Find where the given text appears and provide that cell's center as (X, Y) coordinate. 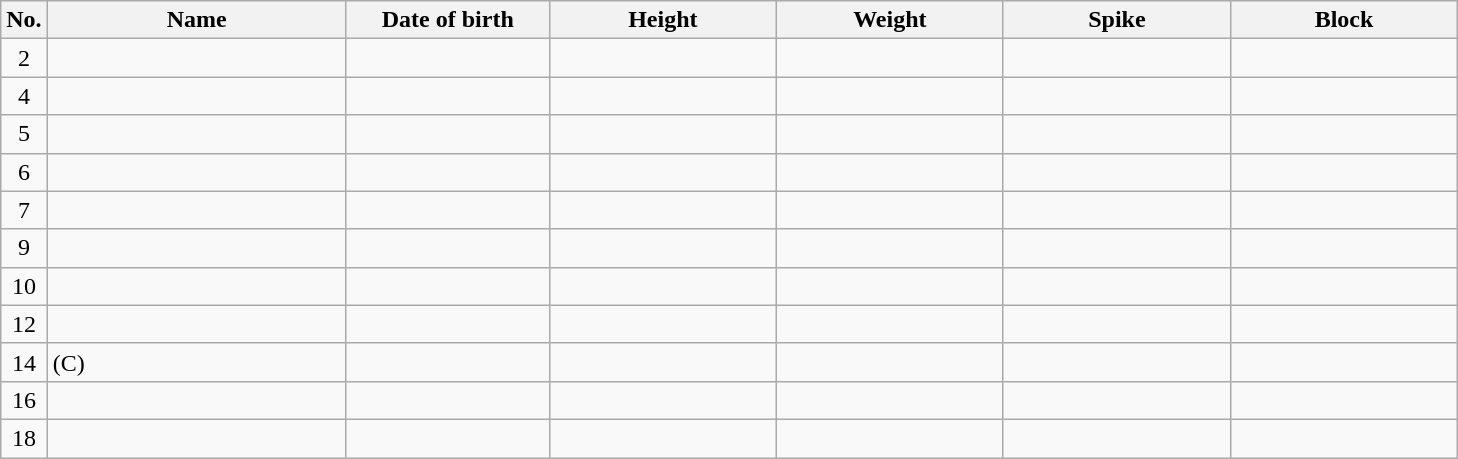
No. (24, 20)
10 (24, 286)
Block (1344, 20)
16 (24, 400)
Name (196, 20)
9 (24, 248)
6 (24, 172)
(C) (196, 362)
5 (24, 134)
14 (24, 362)
Spike (1116, 20)
18 (24, 438)
2 (24, 58)
Weight (890, 20)
Date of birth (448, 20)
4 (24, 96)
12 (24, 324)
Height (662, 20)
7 (24, 210)
